Capture the cell that displays the provided text and extract its (x, y) central coordinate. 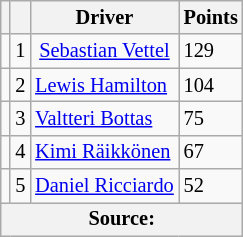
Sebastian Vettel (104, 51)
3 (20, 118)
Source: (122, 219)
Points (211, 17)
67 (211, 152)
Daniel Ricciardo (104, 186)
75 (211, 118)
Kimi Räikkönen (104, 152)
52 (211, 186)
129 (211, 51)
104 (211, 85)
5 (20, 186)
1 (20, 51)
Driver (104, 17)
Valtteri Bottas (104, 118)
Lewis Hamilton (104, 85)
4 (20, 152)
2 (20, 85)
